Scan for the cell matching the given text and deliver its (X, Y) coordinate at center. 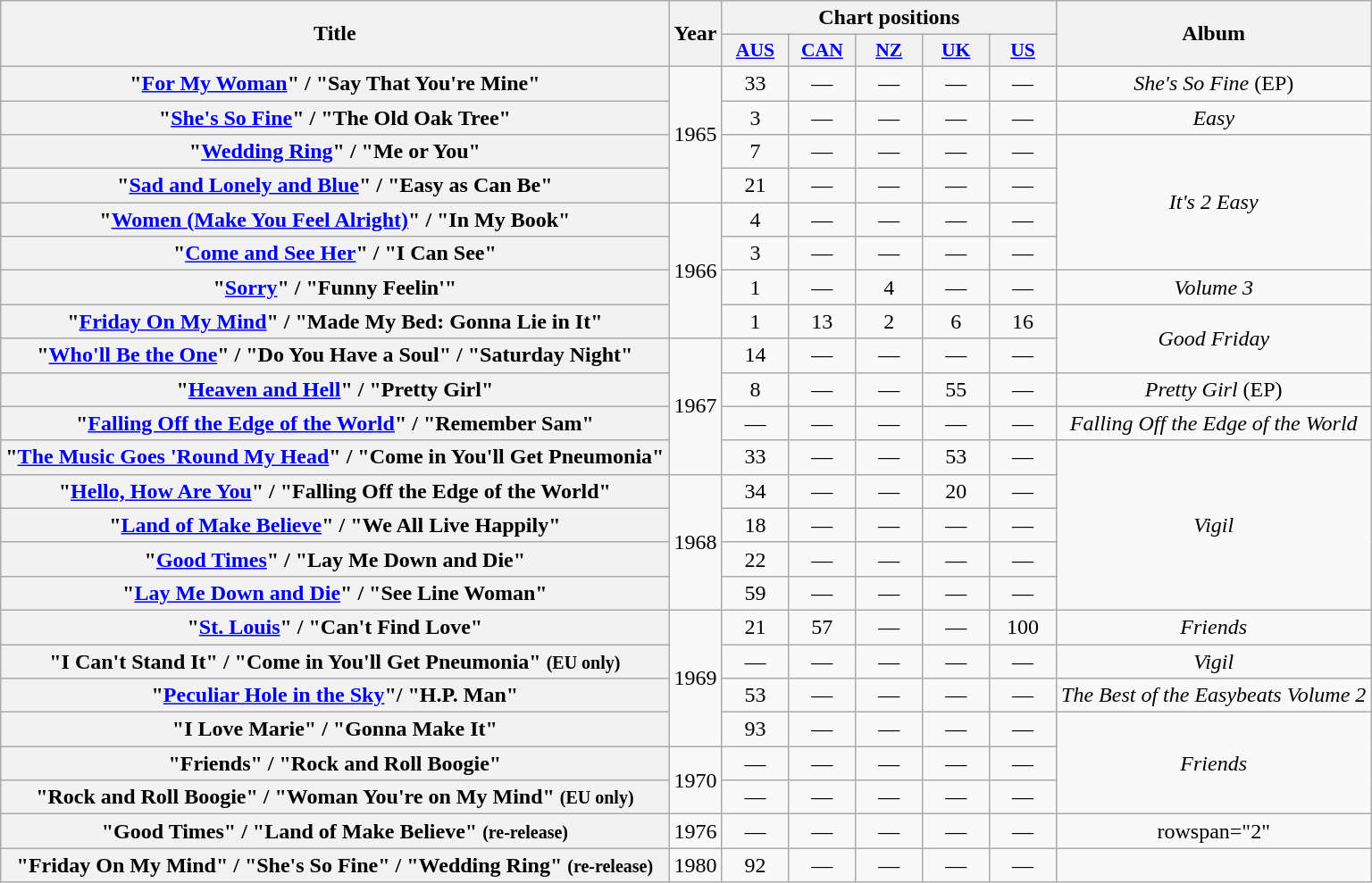
Chart positions (890, 18)
She's So Fine (EP) (1214, 83)
"Come and See Her" / "I Can See" (335, 254)
NZ (890, 51)
Good Friday (1214, 338)
"Friday On My Mind" / "Made My Bed: Gonna Lie in It" (335, 321)
"Women (Make You Feel Alright)" / "In My Book" (335, 220)
92 (756, 865)
93 (756, 729)
Volume 3 (1214, 287)
34 (756, 491)
22 (756, 559)
"Land of Make Believe" / "We All Live Happily" (335, 525)
Album (1214, 34)
8 (756, 389)
"Sorry" / "Funny Feelin'" (335, 287)
"She's So Fine" / "The Old Oak Tree" (335, 117)
"Friday On My Mind" / "She's So Fine" / "Wedding Ring" (re-release) (335, 865)
Year (695, 34)
1968 (695, 542)
1976 (695, 831)
"The Music Goes 'Round My Head" / "Come in You'll Get Pneumonia" (335, 457)
US (1024, 51)
100 (1024, 627)
13 (822, 321)
Title (335, 34)
"I Can't Stand It" / "Come in You'll Get Pneumonia" (EU only) (335, 662)
57 (822, 627)
1966 (695, 271)
2 (890, 321)
UK (956, 51)
Falling Off the Edge of the World (1214, 423)
AUS (756, 51)
Easy (1214, 117)
It's 2 Easy (1214, 203)
The Best of the Easybeats Volume 2 (1214, 696)
"For My Woman" / "Say That You're Mine" (335, 83)
1969 (695, 678)
6 (956, 321)
"Sad and Lonely and Blue" / "Easy as Can Be" (335, 186)
rowspan="2" (1214, 831)
16 (1024, 321)
"Hello, How Are You" / "Falling Off the Edge of the World" (335, 491)
1970 (695, 780)
"Heaven and Hell" / "Pretty Girl" (335, 389)
1980 (695, 865)
14 (756, 355)
"Who'll Be the One" / "Do You Have a Soul" / "Saturday Night" (335, 355)
"St. Louis" / "Can't Find Love" (335, 627)
"Good Times" / "Lay Me Down and Die" (335, 559)
Pretty Girl (EP) (1214, 389)
"Friends" / "Rock and Roll Boogie" (335, 763)
18 (756, 525)
7 (756, 152)
"Good Times" / "Land of Make Believe" (re-release) (335, 831)
"Falling Off the Edge of the World" / "Remember Sam" (335, 423)
"Wedding Ring" / "Me or You" (335, 152)
"Rock and Roll Boogie" / "Woman You're on My Mind" (EU only) (335, 797)
59 (756, 593)
1965 (695, 134)
"Peculiar Hole in the Sky"/ "H.P. Man" (335, 696)
55 (956, 389)
20 (956, 491)
"I Love Marie" / "Gonna Make It" (335, 729)
1967 (695, 406)
"Lay Me Down and Die" / "See Line Woman" (335, 593)
CAN (822, 51)
